Return (X, Y) of the center of cell containing provided text 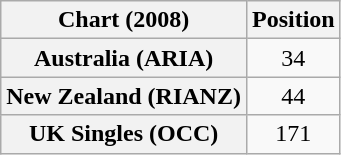
171 (293, 134)
Australia (ARIA) (124, 58)
44 (293, 96)
New Zealand (RIANZ) (124, 96)
34 (293, 58)
Chart (2008) (124, 20)
UK Singles (OCC) (124, 134)
Position (293, 20)
